Extract the (X, Y) coordinate from the center of the cell holding the provided text.  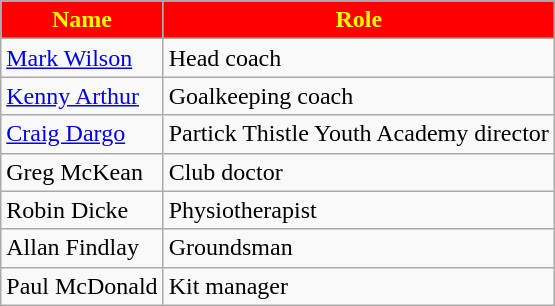
Club doctor (358, 172)
Kit manager (358, 286)
Physiotherapist (358, 210)
Allan Findlay (82, 248)
Robin Dicke (82, 210)
Groundsman (358, 248)
Name (82, 20)
Kenny Arthur (82, 96)
Role (358, 20)
Mark Wilson (82, 58)
Greg McKean (82, 172)
Head coach (358, 58)
Partick Thistle Youth Academy director (358, 134)
Craig Dargo (82, 134)
Paul McDonald (82, 286)
Goalkeeping coach (358, 96)
